Extract the (x, y) coordinate from the center of the cell holding the provided text.  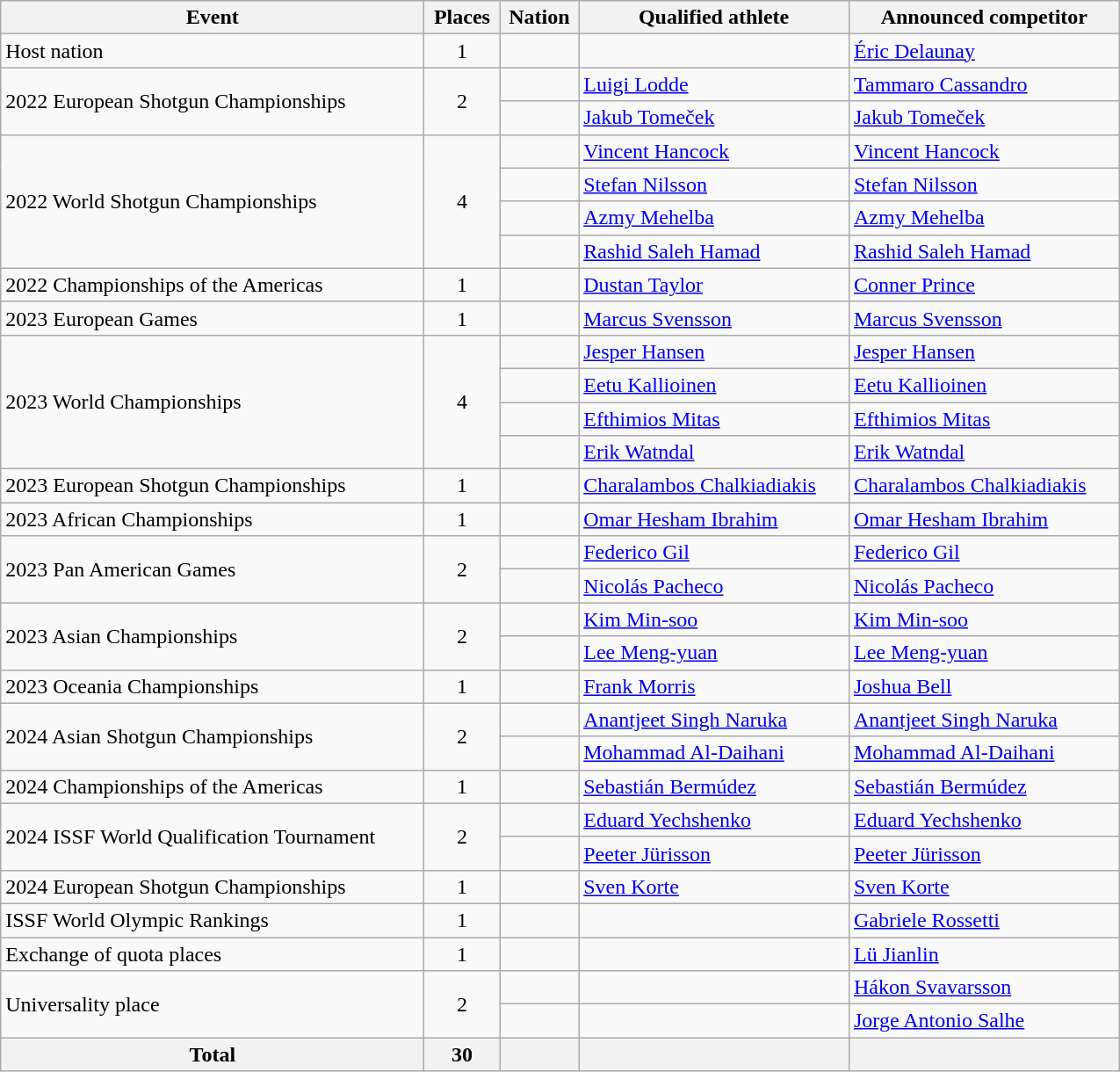
Places (462, 18)
Exchange of quota places (213, 953)
Lü Jianlin (984, 953)
Event (213, 18)
Tammaro Cassandro (984, 84)
2024 Asian Shotgun Championships (213, 736)
Nation (539, 18)
30 (462, 1054)
2023 Pan American Games (213, 569)
Frank Morris (714, 686)
Joshua Bell (984, 686)
Dustan Taylor (714, 285)
Universality place (213, 1004)
Hákon Svavarsson (984, 988)
Jorge Antonio Salhe (984, 1021)
2023 Oceania Championships (213, 686)
2024 ISSF World Qualification Tournament (213, 837)
2023 World Championships (213, 402)
2023 Asian Championships (213, 636)
2023 European Games (213, 318)
2023 European Shotgun Championships (213, 486)
Total (213, 1054)
Conner Prince (984, 285)
Qualified athlete (714, 18)
2022 European Shotgun Championships (213, 101)
Luigi Lodde (714, 84)
2024 Championships of the Americas (213, 786)
2023 African Championships (213, 519)
Host nation (213, 51)
Gabriele Rossetti (984, 920)
2024 European Shotgun Championships (213, 887)
Announced competitor (984, 18)
ISSF World Olympic Rankings (213, 920)
2022 World Shotgun Championships (213, 201)
Éric Delaunay (984, 51)
2022 Championships of the Americas (213, 285)
